Detect which cell encompasses the target text, then output its (X, Y) center coordinate. 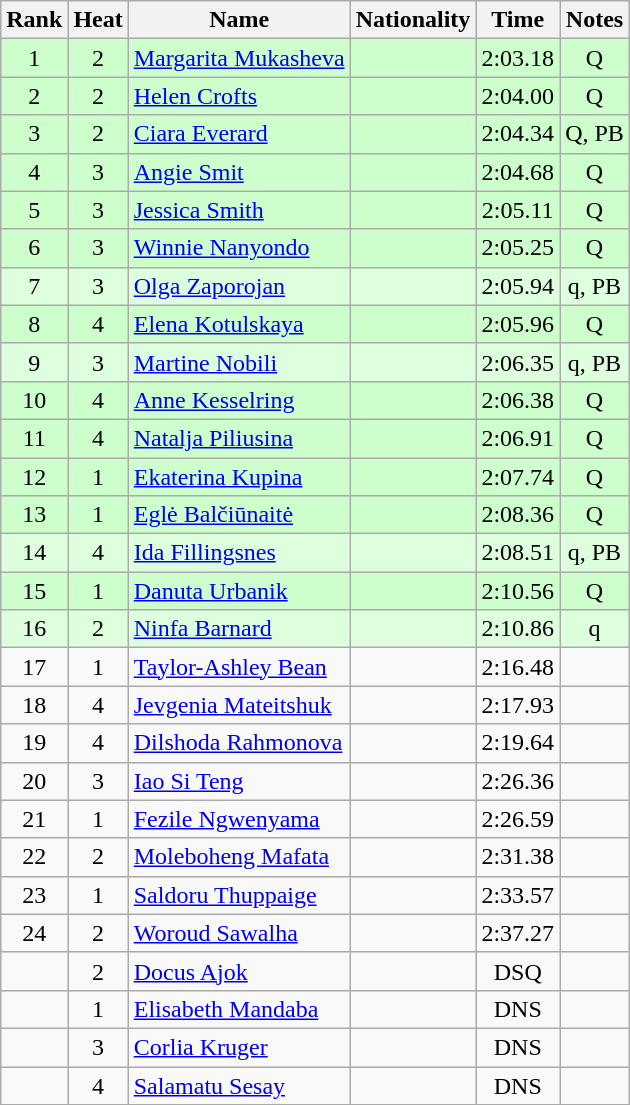
2:33.57 (518, 895)
Taylor-Ashley Bean (239, 667)
2:06.38 (518, 400)
Ida Fillingsnes (239, 553)
2:37.27 (518, 933)
Ninfa Barnard (239, 629)
2:05.11 (518, 210)
24 (34, 933)
2:16.48 (518, 667)
Name (239, 20)
18 (34, 705)
11 (34, 438)
12 (34, 477)
2:10.56 (518, 591)
Elena Kotulskaya (239, 324)
Natalja Piliusina (239, 438)
2:04.34 (518, 134)
Heat (98, 20)
Fezile Ngwenyama (239, 819)
2:10.86 (518, 629)
2:08.36 (518, 515)
2:06.91 (518, 438)
5 (34, 210)
Woroud Sawalha (239, 933)
Q, PB (595, 134)
Nationality (413, 20)
DSQ (518, 971)
Corlia Kruger (239, 1047)
2:31.38 (518, 857)
2:03.18 (518, 58)
Olga Zaporojan (239, 286)
2:17.93 (518, 705)
Angie Smit (239, 172)
q (595, 629)
2:05.25 (518, 248)
Eglė Balčiūnaitė (239, 515)
13 (34, 515)
Anne Kesselring (239, 400)
Salamatu Sesay (239, 1085)
22 (34, 857)
Notes (595, 20)
Time (518, 20)
2:05.94 (518, 286)
6 (34, 248)
23 (34, 895)
Helen Crofts (239, 96)
Jevgenia Mateitshuk (239, 705)
Ciara Everard (239, 134)
Jessica Smith (239, 210)
2:04.00 (518, 96)
2:06.35 (518, 362)
Rank (34, 20)
10 (34, 400)
Iao Si Teng (239, 781)
14 (34, 553)
Danuta Urbanik (239, 591)
Margarita Mukasheva (239, 58)
2:26.36 (518, 781)
7 (34, 286)
Winnie Nanyondo (239, 248)
Docus Ajok (239, 971)
2:19.64 (518, 743)
21 (34, 819)
Moleboheng Mafata (239, 857)
17 (34, 667)
Elisabeth Mandaba (239, 1009)
16 (34, 629)
8 (34, 324)
20 (34, 781)
Dilshoda Rahmonova (239, 743)
2:05.96 (518, 324)
2:04.68 (518, 172)
Martine Nobili (239, 362)
2:26.59 (518, 819)
19 (34, 743)
2:08.51 (518, 553)
9 (34, 362)
15 (34, 591)
Saldoru Thuppaige (239, 895)
2:07.74 (518, 477)
Ekaterina Kupina (239, 477)
